Return (X, Y) of the center of cell containing provided text 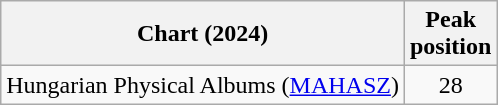
Chart (2024) (203, 34)
Peakposition (450, 34)
Hungarian Physical Albums (MAHASZ) (203, 85)
28 (450, 85)
